Provide the [X, Y] coordinate of the cell's center where the given text is located.  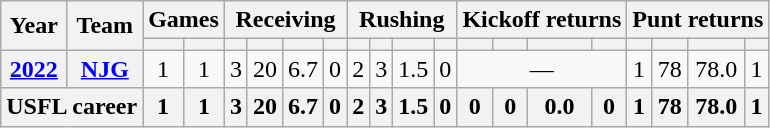
2022 [34, 69]
Kickoff returns [542, 20]
Year [34, 26]
Rushing [402, 20]
Team [105, 26]
USFL career [72, 107]
Games [184, 20]
Receiving [285, 20]
0.0 [560, 107]
Punt returns [698, 20]
NJG [105, 69]
— [542, 69]
